Find where the given text appears and provide that cell's center as (X, Y) coordinate. 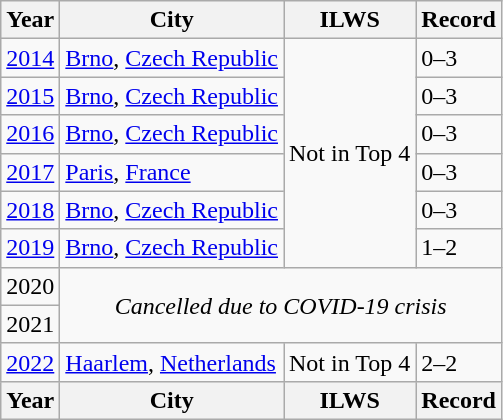
2015 (30, 96)
2014 (30, 58)
2020 (30, 286)
1–2 (459, 248)
Haarlem, Netherlands (172, 362)
2–2 (459, 362)
2021 (30, 324)
2019 (30, 248)
Paris, France (172, 172)
2016 (30, 134)
2022 (30, 362)
Cancelled due to COVID-19 crisis (281, 305)
2017 (30, 172)
2018 (30, 210)
